Return the (X, Y) coordinate for the center point of the cell that contains the specified text.  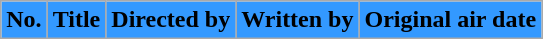
Written by (298, 20)
Title (76, 20)
Original air date (450, 20)
Directed by (171, 20)
No. (24, 20)
